For the text-containing cell, return its midpoint in (x, y) coordinate format. 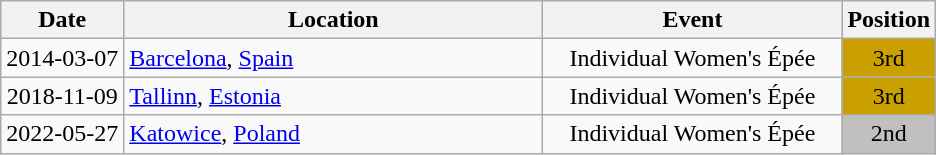
2nd (889, 134)
Katowice, Poland (334, 134)
Barcelona, Spain (334, 58)
Position (889, 20)
2014-03-07 (62, 58)
2022-05-27 (62, 134)
Tallinn, Estonia (334, 96)
Date (62, 20)
Location (334, 20)
2018-11-09 (62, 96)
Event (692, 20)
